Return [X, Y] of the center of cell containing provided text 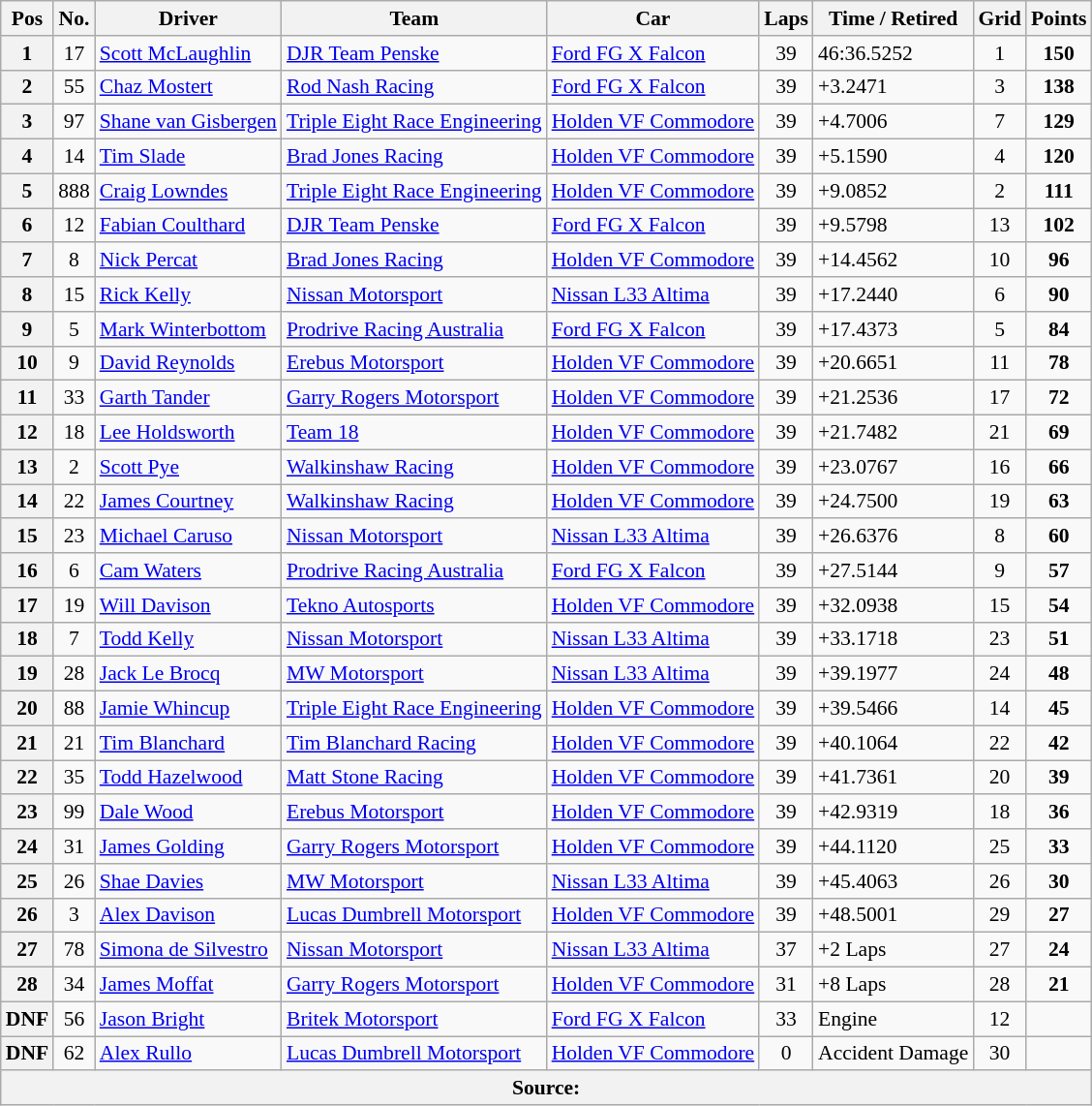
+2 Laps [893, 950]
Engine [893, 1019]
+26.6376 [893, 537]
+27.5144 [893, 570]
+17.2440 [893, 294]
45 [1059, 709]
Rick Kelly [188, 294]
138 [1059, 87]
Lee Holdsworth [188, 433]
Todd Hazelwood [188, 778]
Todd Kelly [188, 639]
+3.2471 [893, 87]
54 [1059, 605]
+45.4063 [893, 881]
35 [74, 778]
55 [74, 87]
+24.7500 [893, 502]
James Courtney [188, 502]
129 [1059, 122]
Shae Davies [188, 881]
Laps [786, 18]
42 [1059, 743]
Tim Slade [188, 157]
Jamie Whincup [188, 709]
+41.7361 [893, 778]
+21.7482 [893, 433]
Mark Winterbottom [188, 329]
Scott McLaughlin [188, 53]
Scott Pye [188, 467]
Tekno Autosports [414, 605]
Pos [27, 18]
36 [1059, 813]
63 [1059, 502]
56 [74, 1019]
Michael Caruso [188, 537]
29 [999, 915]
Chaz Mostert [188, 87]
97 [74, 122]
Car [653, 18]
69 [1059, 433]
Jason Bright [188, 1019]
46:36.5252 [893, 53]
96 [1059, 261]
Time / Retired [893, 18]
No. [74, 18]
+5.1590 [893, 157]
+32.0938 [893, 605]
+42.9319 [893, 813]
+21.2536 [893, 398]
Tim Blanchard Racing [414, 743]
88 [74, 709]
James Moffat [188, 985]
James Golding [188, 846]
+33.1718 [893, 639]
84 [1059, 329]
+9.0852 [893, 191]
111 [1059, 191]
37 [786, 950]
Points [1059, 18]
Britek Motorsport [414, 1019]
60 [1059, 537]
62 [74, 1054]
Dale Wood [188, 813]
+40.1064 [893, 743]
Accident Damage [893, 1054]
888 [74, 191]
Rod Nash Racing [414, 87]
0 [786, 1054]
48 [1059, 674]
+23.0767 [893, 467]
+48.5001 [893, 915]
150 [1059, 53]
+39.1977 [893, 674]
34 [74, 985]
Cam Waters [188, 570]
Grid [999, 18]
90 [1059, 294]
51 [1059, 639]
+44.1120 [893, 846]
Driver [188, 18]
Matt Stone Racing [414, 778]
+4.7006 [893, 122]
+9.5798 [893, 226]
Fabian Coulthard [188, 226]
120 [1059, 157]
Garth Tander [188, 398]
Simona de Silvestro [188, 950]
66 [1059, 467]
102 [1059, 226]
David Reynolds [188, 363]
99 [74, 813]
+17.4373 [893, 329]
Nick Percat [188, 261]
Alex Rullo [188, 1054]
Jack Le Brocq [188, 674]
72 [1059, 398]
Team 18 [414, 433]
+8 Laps [893, 985]
Will Davison [188, 605]
Alex Davison [188, 915]
Tim Blanchard [188, 743]
+14.4562 [893, 261]
+39.5466 [893, 709]
Shane van Gisbergen [188, 122]
Source: [546, 1089]
Craig Lowndes [188, 191]
57 [1059, 570]
+20.6651 [893, 363]
Team [414, 18]
